From the cell containing the given text, extract its center point as [X, Y] coordinate. 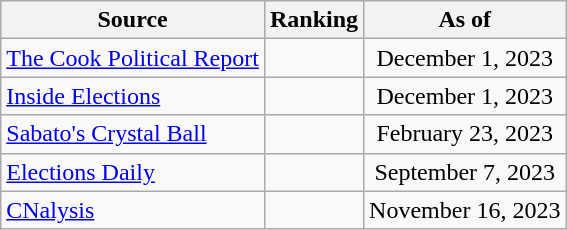
As of [465, 20]
CNalysis [133, 210]
Inside Elections [133, 96]
The Cook Political Report [133, 58]
Ranking [314, 20]
Elections Daily [133, 172]
September 7, 2023 [465, 172]
Source [133, 20]
November 16, 2023 [465, 210]
Sabato's Crystal Ball [133, 134]
February 23, 2023 [465, 134]
